Identify which cell holds the provided text, then report its [X, Y] central coordinate. 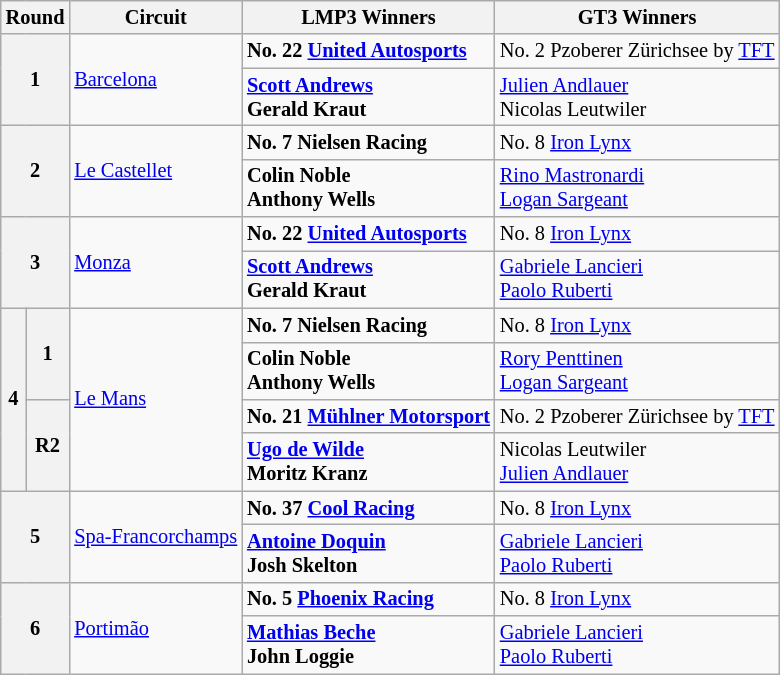
LMP3 Winners [368, 17]
No. 37 Cool Racing [368, 508]
Ugo de Wilde Moritz Kranz [368, 462]
Barcelona [156, 80]
No. 5 Phoenix Racing [368, 599]
Circuit [156, 17]
Portimão [156, 628]
Le Mans [156, 400]
4 [14, 400]
Le Castellet [156, 170]
Rory Penttinen Logan Sargeant [638, 371]
3 [36, 262]
6 [36, 628]
5 [36, 536]
GT3 Winners [638, 17]
Round [36, 17]
Nicolas Leutwiler Julien Andlauer [638, 462]
2 [36, 170]
R2 [48, 444]
Antoine Doquin Josh Skelton [368, 553]
Monza [156, 262]
No. 21 Mühlner Motorsport [368, 416]
Julien Andlauer Nicolas Leutwiler [638, 97]
Mathias Beche John Loggie [368, 645]
Spa-Francorchamps [156, 536]
Rino Mastronardi Logan Sargeant [638, 188]
